Extract the [X, Y] coordinate from the center of the cell holding the provided text.  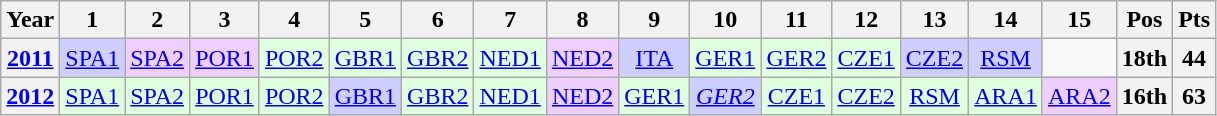
15 [1079, 20]
44 [1194, 58]
14 [1006, 20]
7 [510, 20]
Pos [1144, 20]
ITA [654, 58]
Year [30, 20]
18th [1144, 58]
6 [438, 20]
13 [934, 20]
16th [1144, 96]
1 [92, 20]
ARA2 [1079, 96]
11 [796, 20]
4 [294, 20]
5 [365, 20]
Pts [1194, 20]
2 [158, 20]
63 [1194, 96]
2012 [30, 96]
3 [225, 20]
8 [582, 20]
12 [866, 20]
9 [654, 20]
10 [726, 20]
2011 [30, 58]
ARA1 [1006, 96]
